Identify which cell holds the provided text, then report its (x, y) central coordinate. 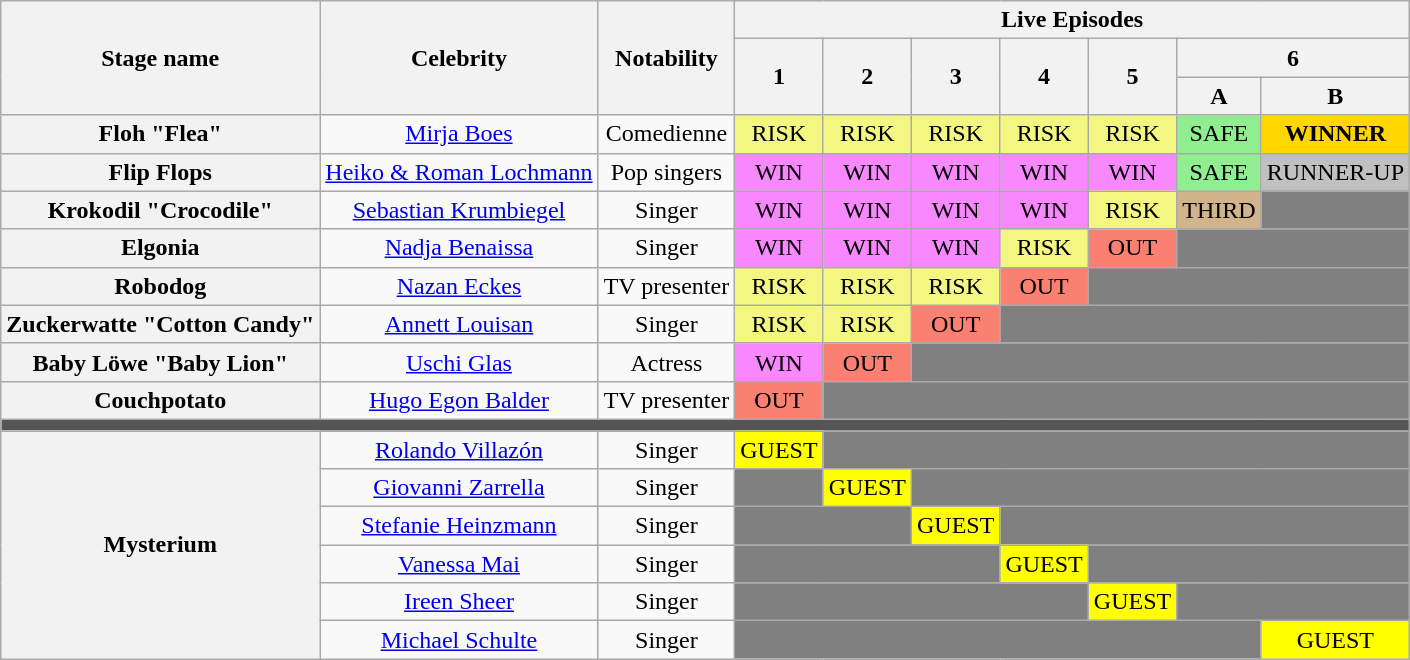
Couchpotato (160, 400)
Elgonia (160, 248)
Notability (666, 58)
Heiko & Roman Lochmann (459, 172)
Uschi Glas (459, 362)
Baby Löwe "Baby Lion" (160, 362)
Mirja Boes (459, 134)
Sebastian Krumbiegel (459, 210)
Flip Flops (160, 172)
Nazan Eckes (459, 286)
RUNNER-UP (1335, 172)
Giovanni Zarrella (459, 488)
Hugo Egon Balder (459, 400)
Michael Schulte (459, 640)
Stage name (160, 58)
Rolando Villazón (459, 449)
4 (1044, 77)
A (1219, 96)
Live Episodes (1072, 20)
Annett Louisan (459, 324)
Pop singers (666, 172)
Zuckerwatte "Cotton Candy" (160, 324)
WINNER (1335, 134)
Vanessa Mai (459, 564)
Nadja Benaissa (459, 248)
Robodog (160, 286)
Celebrity (459, 58)
Mysterium (160, 544)
B (1335, 96)
2 (867, 77)
5 (1132, 77)
Stefanie Heinzmann (459, 526)
Comedienne (666, 134)
Krokodil "Crocodile" (160, 210)
Ireen Sheer (459, 602)
THIRD (1219, 210)
6 (1294, 58)
1 (779, 77)
Floh "Flea" (160, 134)
Actress (666, 362)
3 (956, 77)
